Provide the [x, y] coordinate of the cell's center where the given text is located.  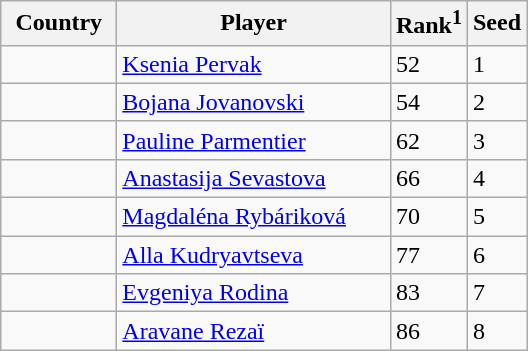
Pauline Parmentier [254, 140]
4 [496, 178]
8 [496, 331]
3 [496, 140]
Evgeniya Rodina [254, 293]
Bojana Jovanovski [254, 102]
77 [428, 255]
83 [428, 293]
Seed [496, 24]
Magdaléna Rybáriková [254, 217]
1 [496, 64]
Ksenia Pervak [254, 64]
Anastasija Sevastova [254, 178]
54 [428, 102]
70 [428, 217]
2 [496, 102]
Aravane Rezaï [254, 331]
62 [428, 140]
5 [496, 217]
66 [428, 178]
Player [254, 24]
Rank1 [428, 24]
86 [428, 331]
7 [496, 293]
52 [428, 64]
Country [59, 24]
Alla Kudryavtseva [254, 255]
6 [496, 255]
